Determine the [x, y] coordinate at the center of the cell enclosing the given text.  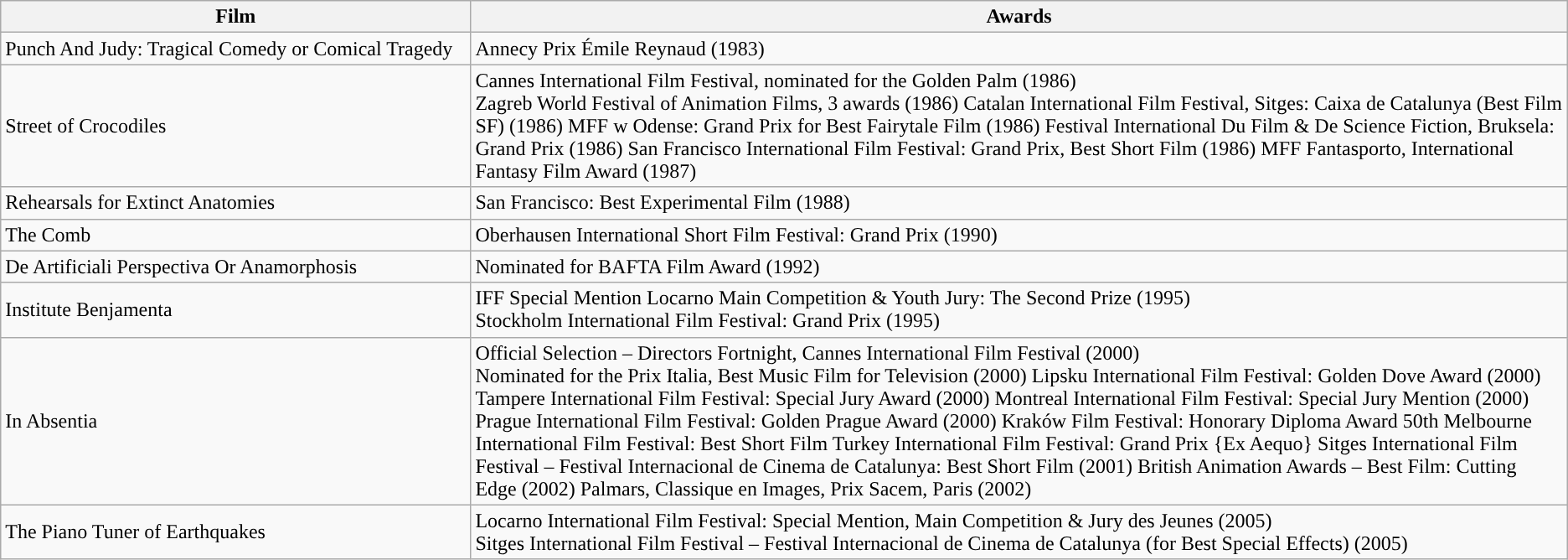
Annecy Prix Émile Reynaud (1983) [1019, 49]
Rehearsals for Extinct Anatomies [236, 203]
The Piano Tuner of Earthquakes [236, 531]
Awards [1019, 17]
Oberhausen International Short Film Festival: Grand Prix (1990) [1019, 235]
Street of Crocodiles [236, 126]
Film [236, 17]
Institute Benjamenta [236, 310]
Nominated for BAFTA Film Award (1992) [1019, 267]
De Artificiali Perspectiva Or Anamorphosis [236, 267]
The Comb [236, 235]
Punch And Judy: Tragical Comedy or Comical Tragedy [236, 49]
In Absentia [236, 421]
IFF Special Mention Locarno Main Competition & Youth Jury: The Second Prize (1995)Stockholm International Film Festival: Grand Prix (1995) [1019, 310]
San Francisco: Best Experimental Film (1988) [1019, 203]
